Output the [x, y] coordinate of the center of the cell containing the given text.  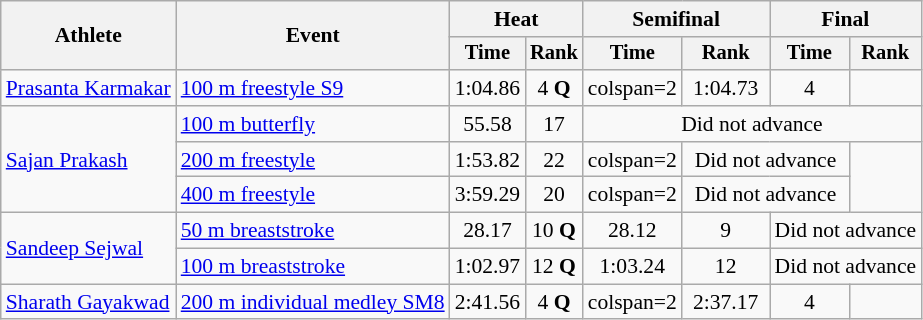
10 Q [554, 231]
2:41.56 [488, 302]
1:02.97 [488, 267]
Prasanta Karmakar [88, 88]
Sandeep Sejwal [88, 248]
17 [554, 124]
55.58 [488, 124]
Athlete [88, 36]
22 [554, 160]
Final [846, 19]
Semifinal [676, 19]
1:53.82 [488, 160]
9 [726, 231]
Heat [516, 19]
28.17 [488, 231]
3:59.29 [488, 195]
50 m breaststroke [313, 231]
12 [726, 267]
200 m individual medley SM8 [313, 302]
100 m butterfly [313, 124]
1:03.24 [632, 267]
1:04.73 [726, 88]
2:37.17 [726, 302]
Sharath Gayakwad [88, 302]
1:04.86 [488, 88]
12 Q [554, 267]
100 m freestyle S9 [313, 88]
28.12 [632, 231]
Sajan Prakash [88, 160]
200 m freestyle [313, 160]
100 m breaststroke [313, 267]
400 m freestyle [313, 195]
20 [554, 195]
Event [313, 36]
